Provide the [x, y] coordinate of the cell's center where the given text is located.  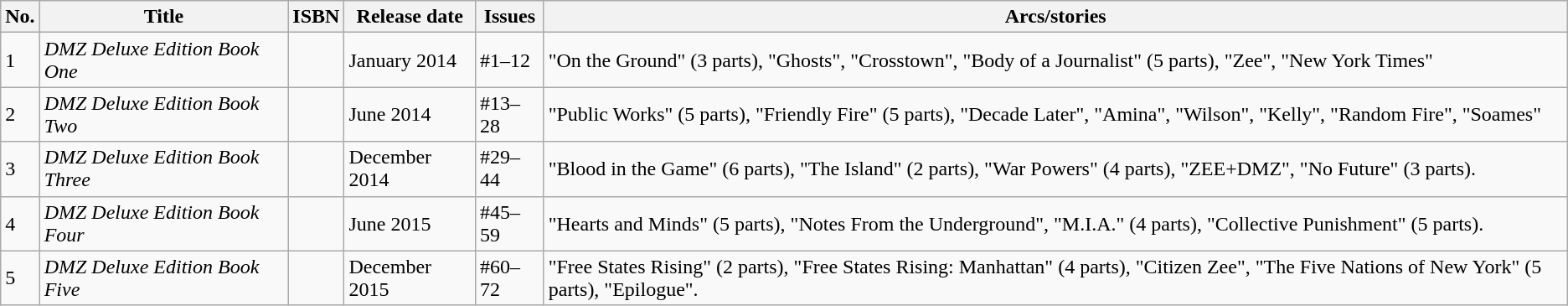
5 [20, 278]
"Hearts and Minds" (5 parts), "Notes From the Underground", "M.I.A." (4 parts), "Collective Punishment" (5 parts). [1055, 223]
1 [20, 60]
DMZ Deluxe Edition Book Three [164, 169]
#45–59 [510, 223]
December 2014 [410, 169]
No. [20, 17]
#29–44 [510, 169]
2 [20, 114]
June 2014 [410, 114]
DMZ Deluxe Edition Book Five [164, 278]
DMZ Deluxe Edition Book Two [164, 114]
ISBN [317, 17]
Issues [510, 17]
3 [20, 169]
Arcs/stories [1055, 17]
June 2015 [410, 223]
#60–72 [510, 278]
"Free States Rising" (2 parts), "Free States Rising: Manhattan" (4 parts), "Citizen Zee", "The Five Nations of New York" (5 parts), "Epilogue". [1055, 278]
Title [164, 17]
"Blood in the Game" (6 parts), "The Island" (2 parts), "War Powers" (4 parts), "ZEE+DMZ", "No Future" (3 parts). [1055, 169]
"On the Ground" (3 parts), "Ghosts", "Crosstown", "Body of a Journalist" (5 parts), "Zee", "New York Times" [1055, 60]
December 2015 [410, 278]
Release date [410, 17]
#13–28 [510, 114]
DMZ Deluxe Edition Book Four [164, 223]
DMZ Deluxe Edition Book One [164, 60]
"Public Works" (5 parts), "Friendly Fire" (5 parts), "Decade Later", "Amina", "Wilson", "Kelly", "Random Fire", "Soames" [1055, 114]
#1–12 [510, 60]
January 2014 [410, 60]
4 [20, 223]
